Identify which cell holds the provided text, then report its (x, y) central coordinate. 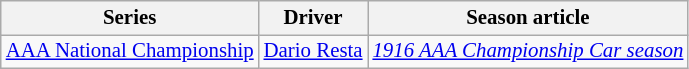
Driver (314, 18)
Dario Resta (314, 51)
1916 AAA Championship Car season (528, 51)
Series (130, 18)
AAA National Championship (130, 51)
Season article (528, 18)
